Pinpoint the cell where the given text exists, returning its [X, Y] midpoint coordinate. 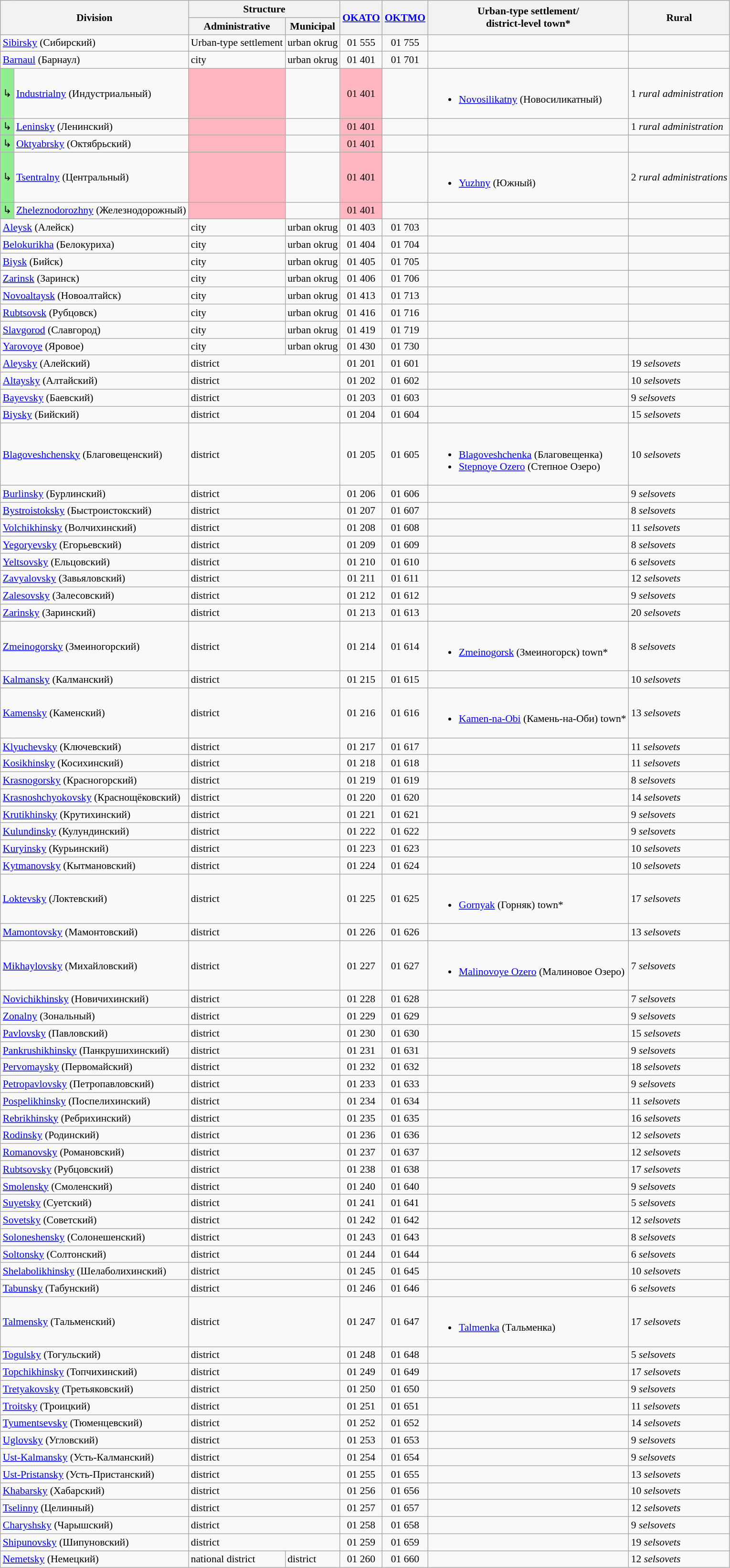
Talmenka (Тальменка) [528, 1322]
01 222 [361, 832]
01 635 [405, 1118]
Division [95, 17]
01 607 [405, 511]
01 209 [361, 545]
national district [237, 1559]
01 210 [361, 562]
Krutikhinsky (Крутихинский) [95, 815]
Tselinny (Целинный) [95, 1508]
Novoaltaysk (Новоалтайск) [95, 296]
01 704 [405, 245]
01 416 [361, 313]
01 642 [405, 1220]
01 216 [361, 713]
01 619 [405, 781]
01 641 [405, 1203]
01 626 [405, 932]
Pospelikhinsky (Поспелихинский) [95, 1102]
01 609 [405, 545]
Suyetsky (Суетский) [95, 1203]
01 253 [361, 1441]
01 620 [405, 797]
Shipunovsky (Шипуновский) [95, 1542]
Krasnogorsky (Красногорский) [95, 781]
01 652 [405, 1423]
01 406 [361, 279]
01 703 [405, 228]
Tretyakovsky (Третьяковский) [95, 1389]
Loktevsky (Локтевский) [95, 899]
01 257 [361, 1508]
01 413 [361, 296]
Charyshsky (Чарышский) [95, 1526]
Novosilikatny (Новосиликатный) [528, 94]
01 622 [405, 832]
Yuzhny (Южный) [528, 177]
01 628 [405, 999]
01 219 [361, 781]
01 204 [361, 415]
OKATO [361, 17]
01 215 [361, 680]
Yegoryevsky (Егорьевский) [95, 545]
Pavlovsky (Павловский) [95, 1033]
01 637 [405, 1152]
01 235 [361, 1118]
Pervomaysky (Первомайский) [95, 1067]
Mamontovsky (Мамонтовский) [95, 932]
01 237 [361, 1152]
01 615 [405, 680]
Troitsky (Троицкий) [95, 1406]
01 226 [361, 932]
Togulsky (Тогульский) [95, 1355]
01 224 [361, 866]
Talmensky (Тальменский) [95, 1322]
01 255 [361, 1474]
Blagoveshchenka (Благовещенка)Stepnoye Ozero (Степное Озеро) [528, 455]
01 632 [405, 1067]
01 701 [405, 60]
Bystroistoksky (Быстроистокский) [95, 511]
Bayevsky (Баевский) [95, 398]
01 630 [405, 1033]
Barnaul (Барнаул) [95, 60]
01 254 [361, 1457]
Industrialny (Индустриальный) [101, 94]
01 419 [361, 330]
Kamen-na-Obi (Камень-на-Оби) town* [528, 713]
01 213 [361, 613]
Zonalny (Зональный) [95, 1016]
Slavgorod (Славгород) [95, 330]
16 selsovets [679, 1118]
01 730 [405, 347]
01 221 [361, 815]
Tsentralny (Центральный) [101, 177]
01 649 [405, 1372]
01 247 [361, 1322]
01 225 [361, 899]
Topchikhinsky (Топчихинский) [95, 1372]
01 650 [405, 1389]
01 404 [361, 245]
01 220 [361, 797]
01 621 [405, 815]
01 250 [361, 1389]
01 223 [361, 848]
Kamensky (Каменский) [95, 713]
Ust-Kalmansky (Усть-Калманский) [95, 1457]
Structure [264, 9]
Leninsky (Ленинский) [101, 127]
01 233 [361, 1084]
01 706 [405, 279]
01 242 [361, 1220]
01 659 [405, 1542]
Ust-Pristansky (Усть-Пристанский) [95, 1474]
01 202 [361, 381]
01 645 [405, 1271]
Municipal [312, 26]
Kulundinsky (Кулундинский) [95, 832]
01 651 [405, 1406]
Smolensky (Смоленский) [95, 1187]
01 232 [361, 1067]
01 648 [405, 1355]
Yeltsovsky (Ельцовский) [95, 562]
Zalesovsky (Залесовский) [95, 596]
Soltonsky (Солтонский) [95, 1254]
Oktyabrsky (Октябрьский) [101, 144]
Soloneshensky (Солонешенский) [95, 1238]
Zheleznodorozhny (Железнодорожный) [101, 211]
01 244 [361, 1254]
Shelabolikhinsky (Шелаболихинский) [95, 1271]
01 755 [405, 43]
01 258 [361, 1526]
Kuryinsky (Курьинский) [95, 848]
01 227 [361, 966]
01 647 [405, 1322]
Uglovsky (Угловский) [95, 1441]
01 205 [361, 455]
01 644 [405, 1254]
01 602 [405, 381]
01 234 [361, 1102]
01 627 [405, 966]
01 206 [361, 494]
01 611 [405, 579]
Blagoveshchensky (Благовещенский) [95, 455]
18 selsovets [679, 1067]
01 655 [405, 1474]
01 625 [405, 899]
01 229 [361, 1016]
01 203 [361, 398]
Urban-type settlement [237, 43]
Zmeinogorsky (Змеиногорский) [95, 646]
01 246 [361, 1288]
Rubtsovsky (Рубцовский) [95, 1169]
OKTMO [405, 17]
01 617 [405, 747]
01 643 [405, 1238]
01 212 [361, 596]
01 605 [405, 455]
Zavyalovsky (Завьяловский) [95, 579]
01 211 [361, 579]
01 705 [405, 262]
Nemetsky (Немецкий) [95, 1559]
Gornyak (Горняк) town* [528, 899]
01 555 [361, 43]
Volchikhinsky (Волчихинский) [95, 528]
01 208 [361, 528]
Kosikhinsky (Косихинский) [95, 763]
Rural [679, 17]
01 713 [405, 296]
Biysk (Бийск) [95, 262]
01 719 [405, 330]
01 241 [361, 1203]
Rodinsky (Родинский) [95, 1135]
01 240 [361, 1187]
01 252 [361, 1423]
01 624 [405, 866]
Zmeinogorsk (Змеиногорск) town* [528, 646]
Zarinsk (Заринск) [95, 279]
01 634 [405, 1102]
Mikhaylovsky (Михайловский) [95, 966]
01 248 [361, 1355]
01 633 [405, 1084]
Burlinsky (Бурлинский) [95, 494]
2 rural administrations [679, 177]
01 616 [405, 713]
01 403 [361, 228]
01 259 [361, 1542]
01 603 [405, 398]
01 623 [405, 848]
Tabunsky (Табунский) [95, 1288]
Klyuchevsky (Ключевский) [95, 747]
01 260 [361, 1559]
Novichikhinsky (Новичихинский) [95, 999]
01 653 [405, 1441]
01 218 [361, 763]
01 660 [405, 1559]
Pankrushikhinsky (Панкрушихинский) [95, 1050]
01 636 [405, 1135]
Sibirsky (Сибирский) [95, 43]
01 231 [361, 1050]
Aleysky (Алейский) [95, 364]
01 646 [405, 1288]
01 228 [361, 999]
01 405 [361, 262]
01 207 [361, 511]
01 610 [405, 562]
Rubtsovsk (Рубцовск) [95, 313]
20 selsovets [679, 613]
Khabarsky (Хабарский) [95, 1491]
Kalmansky (Калманский) [95, 680]
Belokurikha (Белокуриха) [95, 245]
01 716 [405, 313]
01 638 [405, 1169]
01 249 [361, 1372]
Krasnoshchyokovsky (Краснощёковский) [95, 797]
01 658 [405, 1526]
Malinovoye Ozero (Малиновое Озеро) [528, 966]
01 230 [361, 1033]
Romanovsky (Романовский) [95, 1152]
01 629 [405, 1016]
01 245 [361, 1271]
Tyumentsevsky (Тюменцевский) [95, 1423]
Urban-type settlement/district-level town* [528, 17]
Kytmanovsky (Кытмановский) [95, 866]
Zarinsky (Заринский) [95, 613]
01 243 [361, 1238]
Aleysk (Алейск) [95, 228]
01 656 [405, 1491]
Administrative [237, 26]
Altaysky (Алтайский) [95, 381]
01 604 [405, 415]
01 612 [405, 596]
01 256 [361, 1491]
01 608 [405, 528]
01 606 [405, 494]
01 430 [361, 347]
Sovetsky (Советский) [95, 1220]
01 640 [405, 1187]
01 201 [361, 364]
Yarovoye (Яровое) [95, 347]
01 614 [405, 646]
01 238 [361, 1169]
01 217 [361, 747]
01 613 [405, 613]
01 618 [405, 763]
01 657 [405, 1508]
01 654 [405, 1457]
01 214 [361, 646]
01 631 [405, 1050]
01 251 [361, 1406]
Biysky (Бийский) [95, 415]
Petropavlovsky (Петропавловский) [95, 1084]
Rebrikhinsky (Ребрихинский) [95, 1118]
01 236 [361, 1135]
01 601 [405, 364]
